For the text-containing cell, return its midpoint in (x, y) coordinate format. 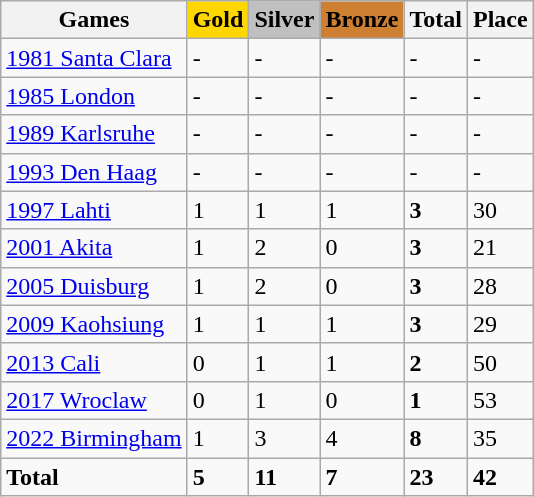
2005 Duisburg (94, 286)
2009 Kaohsiung (94, 324)
53 (500, 400)
Place (500, 20)
1985 London (94, 96)
1993 Den Haag (94, 172)
2022 Birmingham (94, 438)
1981 Santa Clara (94, 58)
Bronze (362, 20)
2013 Cali (94, 362)
7 (362, 477)
1989 Karlsruhe (94, 134)
5 (218, 477)
35 (500, 438)
23 (436, 477)
8 (436, 438)
11 (284, 477)
Gold (218, 20)
42 (500, 477)
21 (500, 248)
4 (362, 438)
50 (500, 362)
Silver (284, 20)
2001 Akita (94, 248)
Games (94, 20)
30 (500, 210)
28 (500, 286)
29 (500, 324)
2017 Wroclaw (94, 400)
1997 Lahti (94, 210)
